Find where the given text appears and provide that cell's center as (x, y) coordinate. 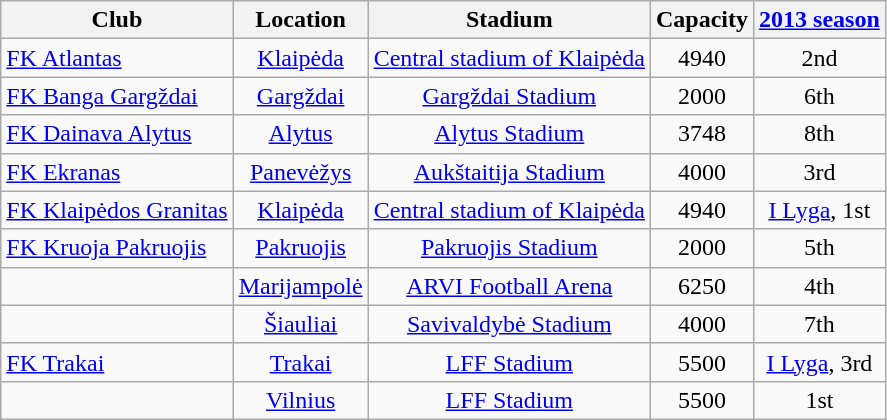
Club (117, 20)
FK Banga Gargždai (117, 96)
Gargždai (300, 96)
3rd (820, 172)
I Lyga, 3rd (820, 362)
Stadium (509, 20)
FK Trakai (117, 362)
Capacity (702, 20)
I Lyga, 1st (820, 210)
Savivaldybė Stadium (509, 324)
4th (820, 286)
6250 (702, 286)
2nd (820, 58)
FK Klaipėdos Granitas (117, 210)
Marijampolė (300, 286)
FK Dainava Alytus (117, 134)
Šiauliai (300, 324)
5th (820, 248)
Alytus Stadium (509, 134)
Trakai (300, 362)
Pakruojis (300, 248)
Gargždai Stadium (509, 96)
FK Atlantas (117, 58)
3748 (702, 134)
7th (820, 324)
ARVI Football Arena (509, 286)
FK Kruoja Pakruojis (117, 248)
Aukštaitija Stadium (509, 172)
2013 season (820, 20)
8th (820, 134)
FK Ekranas (117, 172)
Location (300, 20)
Alytus (300, 134)
6th (820, 96)
Vilnius (300, 400)
Panevėžys (300, 172)
Pakruojis Stadium (509, 248)
1st (820, 400)
